Capture the cell that displays the provided text and extract its (x, y) central coordinate. 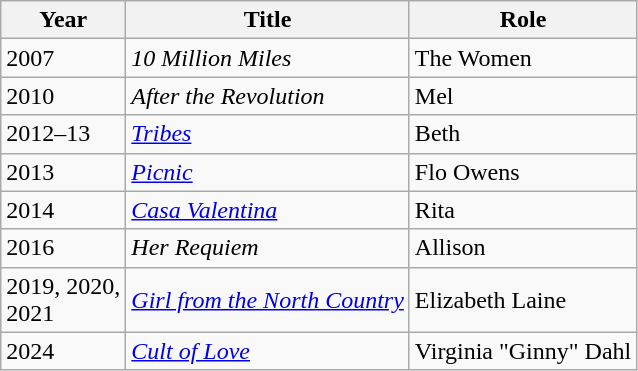
2019, 2020,2021 (64, 300)
Her Requiem (268, 248)
2024 (64, 351)
Title (268, 20)
Casa Valentina (268, 210)
Girl from the North Country (268, 300)
Flo Owens (522, 172)
Allison (522, 248)
2016 (64, 248)
After the Revolution (268, 96)
10 Million Miles (268, 58)
Rita (522, 210)
2014 (64, 210)
2013 (64, 172)
Elizabeth Laine (522, 300)
2010 (64, 96)
Picnic (268, 172)
2007 (64, 58)
Mel (522, 96)
Year (64, 20)
Virginia "Ginny" Dahl (522, 351)
2012–13 (64, 134)
Role (522, 20)
The Women (522, 58)
Tribes (268, 134)
Cult of Love (268, 351)
Beth (522, 134)
